Locate the cell with the specified text and output its (X, Y) center coordinate. 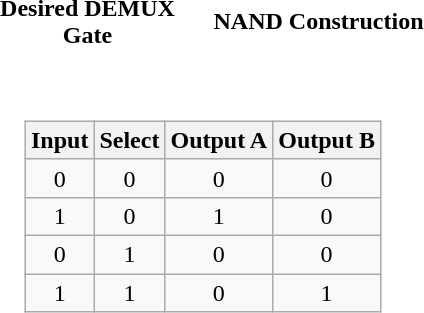
Output B (327, 140)
Output A (219, 140)
Select (130, 140)
Input (59, 140)
